Pinpoint the cell where the given text exists, returning its [X, Y] midpoint coordinate. 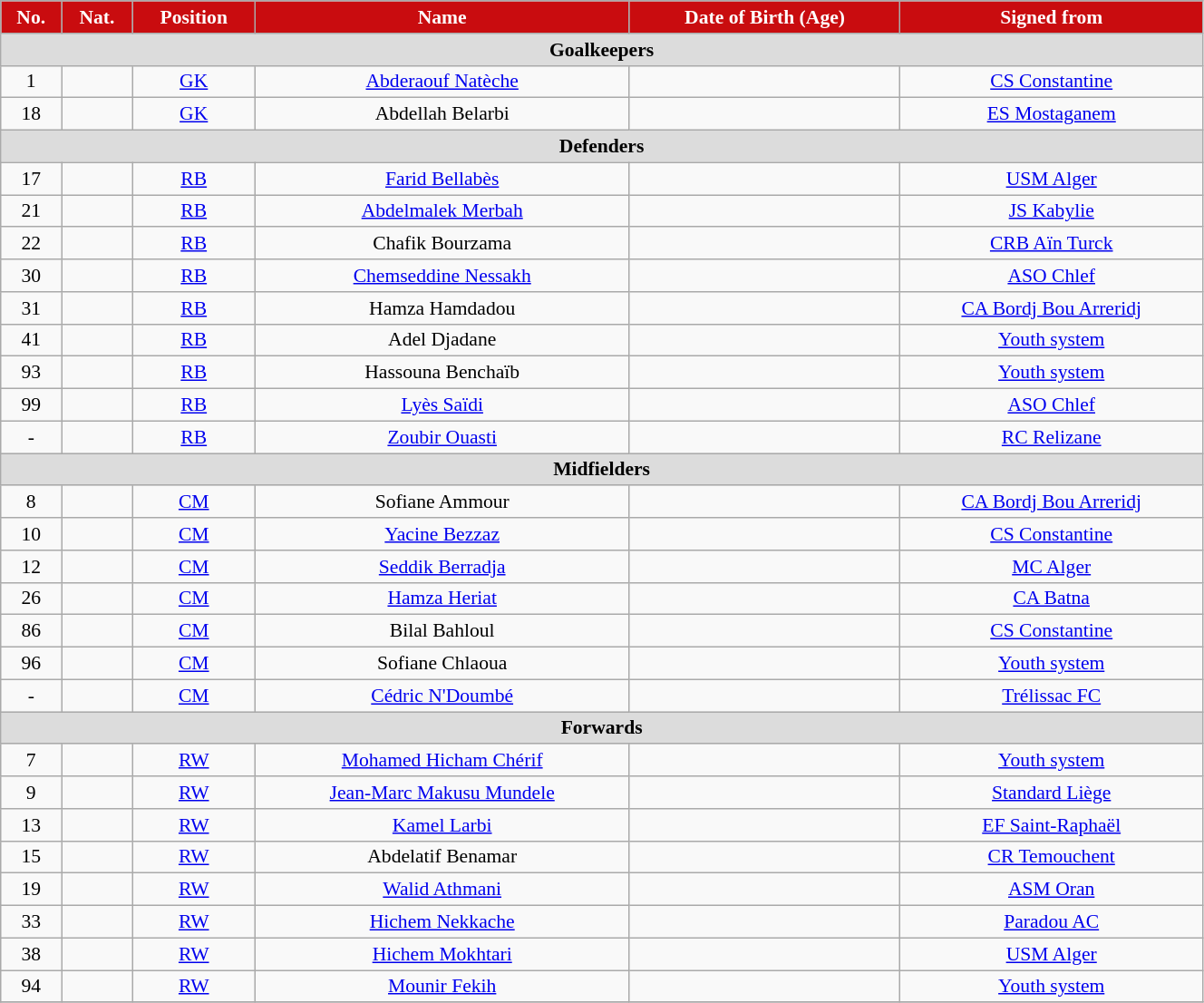
RC Relizane [1052, 437]
Paradou AC [1052, 922]
Hamza Heriat [442, 599]
41 [31, 340]
Abdellah Belarbi [442, 114]
15 [31, 857]
Trélissac FC [1052, 696]
26 [31, 599]
Chemseddine Nessakh [442, 276]
18 [31, 114]
10 [31, 534]
JS Kabylie [1052, 211]
94 [31, 987]
Jean-Marc Makusu Mundele [442, 793]
86 [31, 631]
38 [31, 954]
Goalkeepers [602, 50]
Hamza Hamdadou [442, 308]
Abdelmalek Merbah [442, 211]
No. [31, 17]
22 [31, 244]
Zoubir Ouasti [442, 437]
Lyès Saïdi [442, 405]
Abdelatif Benamar [442, 857]
8 [31, 502]
19 [31, 890]
30 [31, 276]
Mounir Fekih [442, 987]
31 [31, 308]
Chafik Bourzama [442, 244]
Hassouna Benchaïb [442, 373]
96 [31, 664]
Adel Djadane [442, 340]
1 [31, 82]
Walid Athmani [442, 890]
Cédric N'Doumbé [442, 696]
17 [31, 179]
Sofiane Chlaoua [442, 664]
7 [31, 761]
ES Mostaganem [1052, 114]
Midfielders [602, 470]
33 [31, 922]
Farid Bellabès [442, 179]
Defenders [602, 147]
13 [31, 825]
Sofiane Ammour [442, 502]
93 [31, 373]
99 [31, 405]
Abderaouf Natèche [442, 82]
Signed from [1052, 17]
Hichem Mokhtari [442, 954]
CRB Aïn Turck [1052, 244]
Date of Birth (Age) [765, 17]
ASM Oran [1052, 890]
Standard Liège [1052, 793]
Hichem Nekkache [442, 922]
CR Temouchent [1052, 857]
Bilal Bahloul [442, 631]
Seddik Berradja [442, 567]
21 [31, 211]
12 [31, 567]
CA Batna [1052, 599]
Forwards [602, 728]
Name [442, 17]
MC Alger [1052, 567]
EF Saint-Raphaël [1052, 825]
9 [31, 793]
Yacine Bezzaz [442, 534]
Mohamed Hicham Chérif [442, 761]
Kamel Larbi [442, 825]
Position [194, 17]
Nat. [97, 17]
